Extract the (x, y) coordinate from the center of the cell holding the provided text.  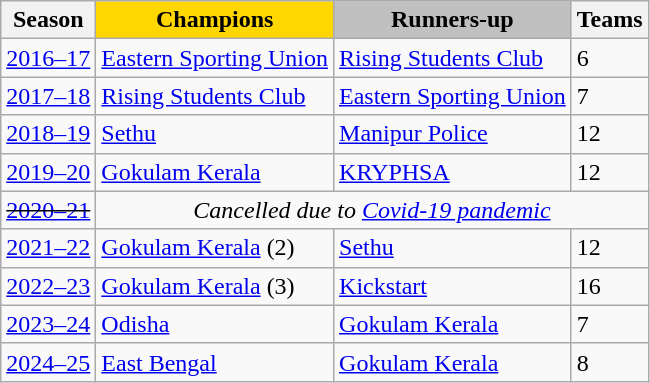
Runners-up (453, 20)
KRYPHSA (453, 172)
2023–24 (48, 324)
6 (610, 58)
2020–21 (48, 210)
Odisha (215, 324)
2021–22 (48, 248)
Manipur Police (453, 134)
Season (48, 20)
Cancelled due to Covid-19 pandemic (372, 210)
East Bengal (215, 362)
Kickstart (453, 286)
8 (610, 362)
2018–19 (48, 134)
Teams (610, 20)
2019–20 (48, 172)
Gokulam Kerala (3) (215, 286)
2022–23 (48, 286)
Gokulam Kerala (2) (215, 248)
2016–17 (48, 58)
2017–18 (48, 96)
Champions (215, 20)
2024–25 (48, 362)
16 (610, 286)
